For the text-containing cell, return its midpoint in [x, y] coordinate format. 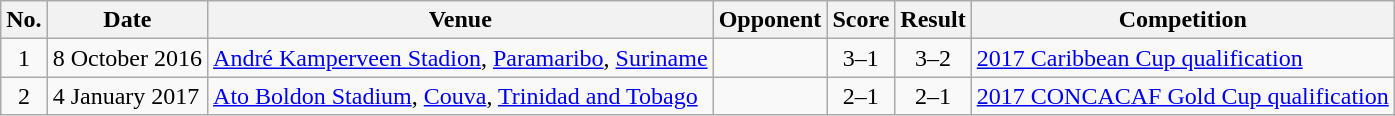
Date [127, 20]
No. [24, 20]
8 October 2016 [127, 58]
Opponent [770, 20]
Score [861, 20]
2017 Caribbean Cup qualification [1182, 58]
Competition [1182, 20]
2017 CONCACAF Gold Cup qualification [1182, 96]
2 [24, 96]
Venue [461, 20]
Result [933, 20]
3–1 [861, 58]
Ato Boldon Stadium, Couva, Trinidad and Tobago [461, 96]
3–2 [933, 58]
1 [24, 58]
André Kamperveen Stadion, Paramaribo, Suriname [461, 58]
4 January 2017 [127, 96]
